Return [X, Y] of the center of cell containing provided text 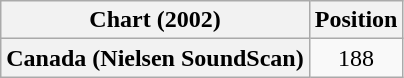
Position [356, 20]
188 [356, 58]
Canada (Nielsen SoundScan) [155, 58]
Chart (2002) [155, 20]
